Scan for the cell matching the given text and deliver its (x, y) coordinate at center. 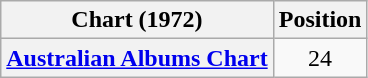
Australian Albums Chart (137, 58)
24 (320, 58)
Position (320, 20)
Chart (1972) (137, 20)
